Output the (X, Y) coordinate of the center of the cell containing the given text.  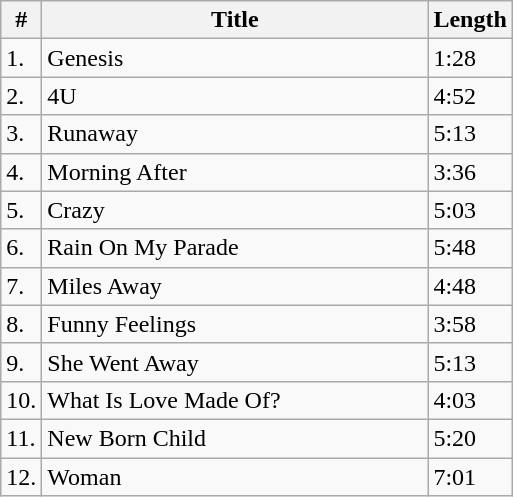
Genesis (235, 58)
Title (235, 20)
3. (22, 134)
She Went Away (235, 362)
Miles Away (235, 286)
Crazy (235, 210)
5:03 (470, 210)
9. (22, 362)
3:36 (470, 172)
8. (22, 324)
4U (235, 96)
Morning After (235, 172)
4:48 (470, 286)
7. (22, 286)
Funny Feelings (235, 324)
7:01 (470, 477)
3:58 (470, 324)
11. (22, 438)
1:28 (470, 58)
10. (22, 400)
6. (22, 248)
5. (22, 210)
Woman (235, 477)
# (22, 20)
5:48 (470, 248)
4:52 (470, 96)
4. (22, 172)
12. (22, 477)
Runaway (235, 134)
1. (22, 58)
5:20 (470, 438)
Rain On My Parade (235, 248)
New Born Child (235, 438)
What Is Love Made Of? (235, 400)
Length (470, 20)
2. (22, 96)
4:03 (470, 400)
